Locate the cell with the specified text and output its (x, y) center coordinate. 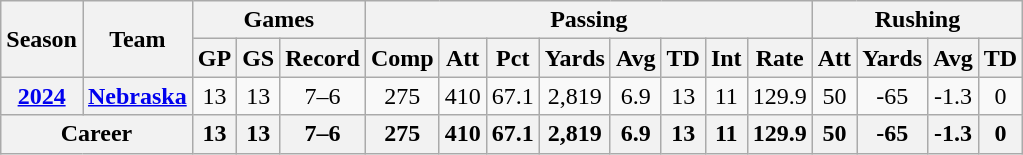
Team (137, 39)
Nebraska (137, 96)
Games (278, 20)
GS (258, 58)
Rushing (918, 20)
GP (214, 58)
Pct (512, 58)
Rate (780, 58)
2024 (42, 96)
Season (42, 39)
Passing (588, 20)
Int (726, 58)
Career (96, 134)
Record (323, 58)
Comp (402, 58)
